Detect which cell encompasses the target text, then output its (X, Y) center coordinate. 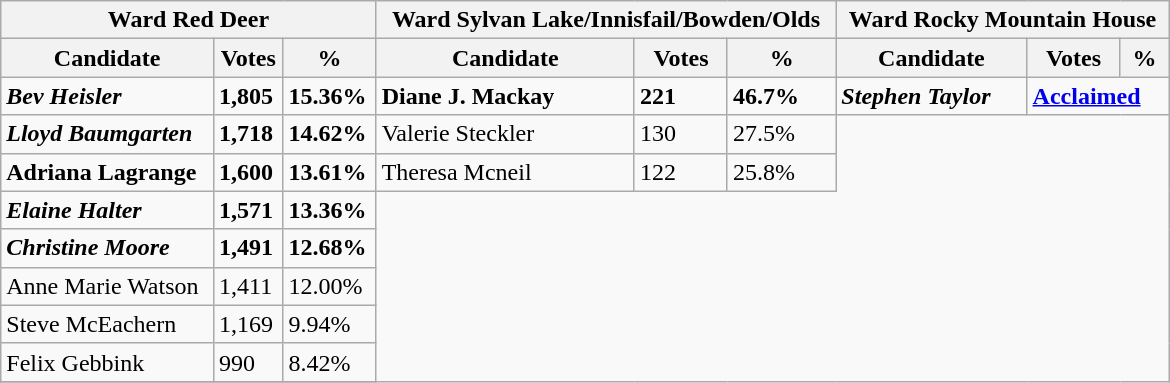
Ward Red Deer (188, 20)
130 (680, 134)
Anne Marie Watson (108, 286)
Ward Rocky Mountain House (1002, 20)
1,169 (248, 324)
Adriana Lagrange (108, 172)
Lloyd Baumgarten (108, 134)
12.68% (330, 248)
Christine Moore (108, 248)
13.61% (330, 172)
8.42% (330, 362)
9.94% (330, 324)
15.36% (330, 96)
Acclaimed (1098, 96)
14.62% (330, 134)
1,411 (248, 286)
1,571 (248, 210)
1,491 (248, 248)
122 (680, 172)
13.36% (330, 210)
27.5% (781, 134)
Felix Gebbink (108, 362)
Theresa Mcneil (505, 172)
25.8% (781, 172)
Stephen Taylor (932, 96)
Steve McEachern (108, 324)
Valerie Steckler (505, 134)
990 (248, 362)
Elaine Halter (108, 210)
1,805 (248, 96)
1,600 (248, 172)
221 (680, 96)
Ward Sylvan Lake/Innisfail/Bowden/Olds (606, 20)
Bev Heisler (108, 96)
46.7% (781, 96)
1,718 (248, 134)
12.00% (330, 286)
Diane J. Mackay (505, 96)
